Determine the (X, Y) coordinate at the center of the cell enclosing the given text.  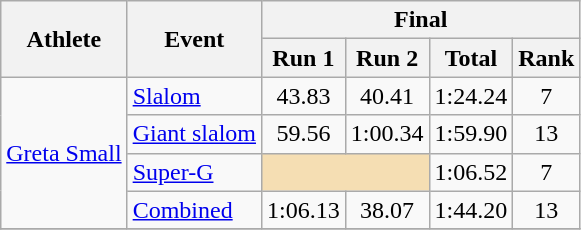
Super-G (194, 172)
40.41 (387, 96)
Slalom (194, 96)
43.83 (304, 96)
Greta Small (64, 153)
1:59.90 (471, 134)
Final (421, 20)
Rank (546, 58)
1:06.52 (471, 172)
Athlete (64, 39)
1:00.34 (387, 134)
1:24.24 (471, 96)
1:06.13 (304, 210)
Combined (194, 210)
Event (194, 39)
59.56 (304, 134)
Run 2 (387, 58)
38.07 (387, 210)
Giant slalom (194, 134)
Run 1 (304, 58)
Total (471, 58)
1:44.20 (471, 210)
